Find where the given text appears and provide that cell's center as [X, Y] coordinate. 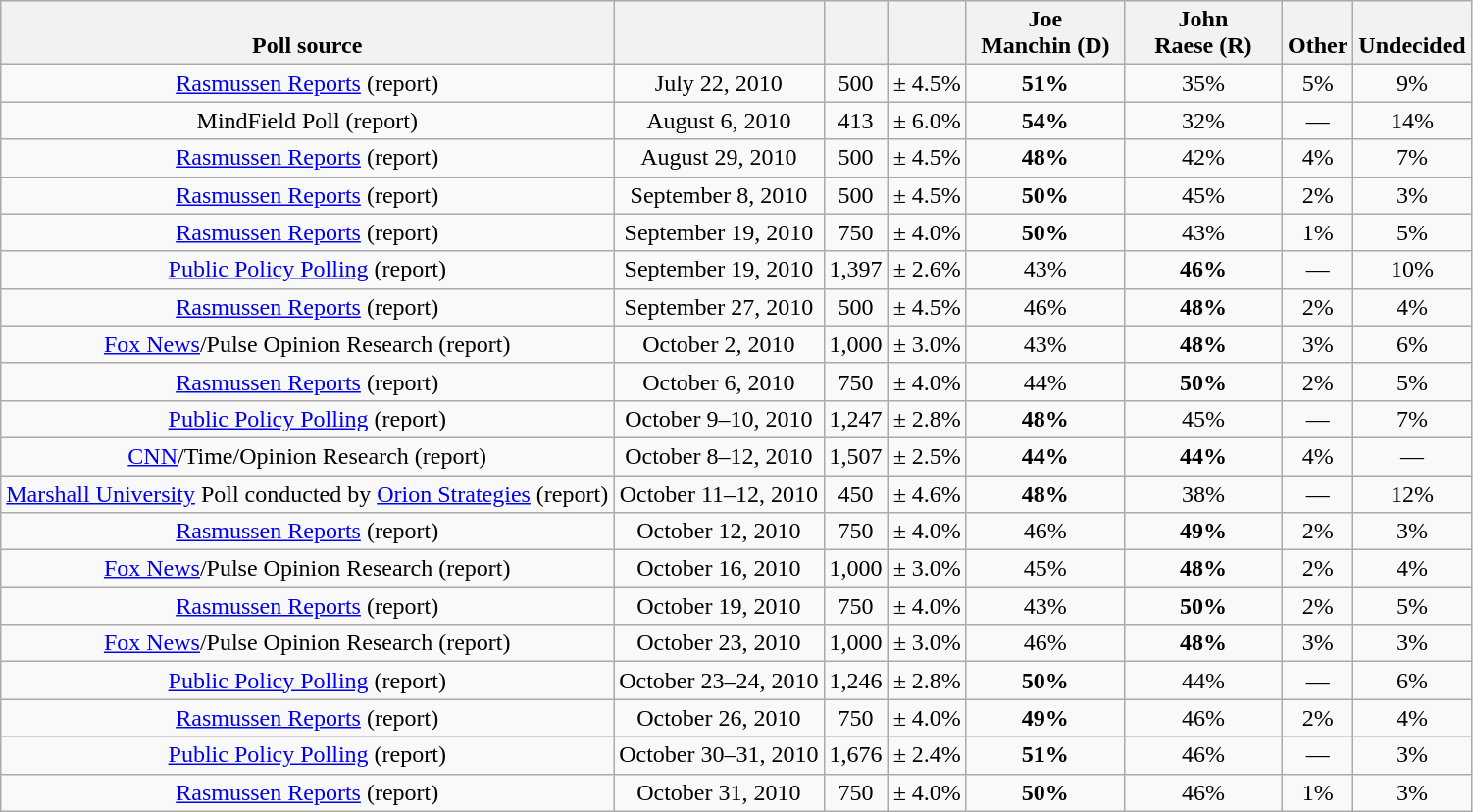
Undecided [1412, 33]
42% [1202, 158]
October 2, 2010 [719, 344]
± 4.6% [927, 493]
35% [1202, 83]
1,397 [855, 270]
October 16, 2010 [719, 569]
August 6, 2010 [719, 121]
± 2.4% [927, 755]
October 26, 2010 [719, 718]
October 30–31, 2010 [719, 755]
14% [1412, 121]
Poll source [308, 33]
JohnRaese (R) [1202, 33]
10% [1412, 270]
October 23, 2010 [719, 643]
Marshall University Poll conducted by Orion Strategies (report) [308, 493]
October 6, 2010 [719, 381]
± 6.0% [927, 121]
October 23–24, 2010 [719, 681]
± 2.5% [927, 456]
1,246 [855, 681]
October 9–10, 2010 [719, 419]
1,247 [855, 419]
± 2.6% [927, 270]
September 27, 2010 [719, 307]
54% [1045, 121]
JoeManchin (D) [1045, 33]
12% [1412, 493]
1,507 [855, 456]
38% [1202, 493]
32% [1202, 121]
September 8, 2010 [719, 195]
October 31, 2010 [719, 792]
August 29, 2010 [719, 158]
October 12, 2010 [719, 532]
October 19, 2010 [719, 606]
July 22, 2010 [719, 83]
413 [855, 121]
MindField Poll (report) [308, 121]
9% [1412, 83]
1,676 [855, 755]
October 8–12, 2010 [719, 456]
Other [1317, 33]
CNN/Time/Opinion Research (report) [308, 456]
October 11–12, 2010 [719, 493]
450 [855, 493]
